Extract the [x, y] coordinate from the center of the cell holding the provided text.  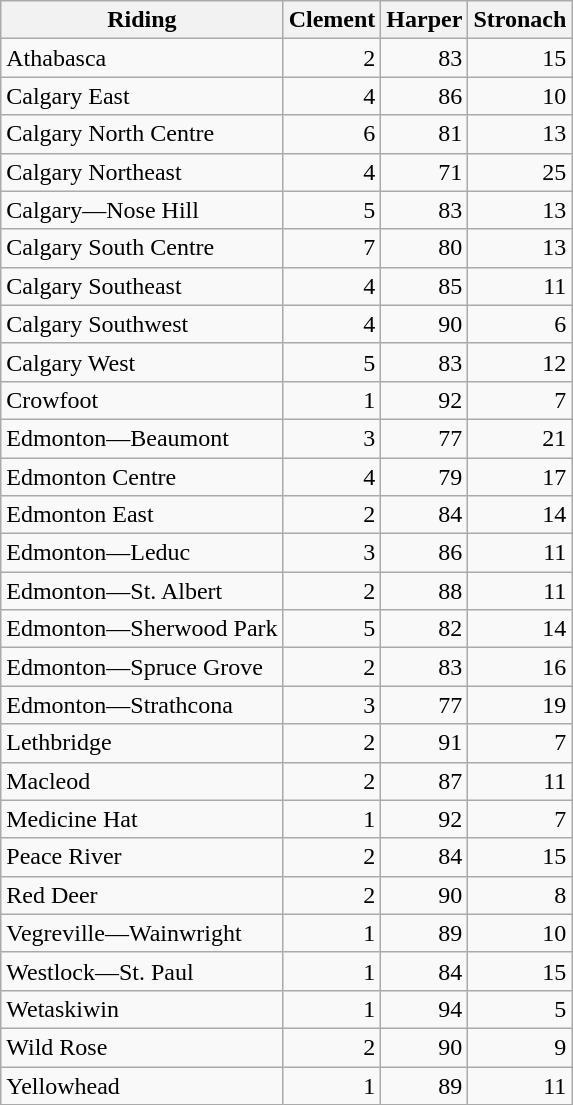
91 [424, 743]
Wetaskiwin [142, 1009]
Calgary—Nose Hill [142, 210]
82 [424, 629]
71 [424, 172]
25 [520, 172]
Vegreville—Wainwright [142, 933]
Clement [332, 20]
Calgary West [142, 362]
9 [520, 1047]
Lethbridge [142, 743]
81 [424, 134]
Westlock—St. Paul [142, 971]
Peace River [142, 857]
Yellowhead [142, 1085]
16 [520, 667]
Calgary Southwest [142, 324]
21 [520, 438]
Calgary East [142, 96]
Calgary North Centre [142, 134]
79 [424, 477]
Medicine Hat [142, 819]
Harper [424, 20]
88 [424, 591]
Edmonton—Spruce Grove [142, 667]
Red Deer [142, 895]
Calgary Southeast [142, 286]
Athabasca [142, 58]
Stronach [520, 20]
Edmonton—Strathcona [142, 705]
80 [424, 248]
Edmonton Centre [142, 477]
Riding [142, 20]
Edmonton—Beaumont [142, 438]
Macleod [142, 781]
Edmonton—St. Albert [142, 591]
Calgary South Centre [142, 248]
Edmonton—Leduc [142, 553]
Edmonton East [142, 515]
Crowfoot [142, 400]
87 [424, 781]
Wild Rose [142, 1047]
12 [520, 362]
Edmonton—Sherwood Park [142, 629]
Calgary Northeast [142, 172]
17 [520, 477]
94 [424, 1009]
8 [520, 895]
85 [424, 286]
19 [520, 705]
